Return the (x, y) coordinate for the center point of the cell that contains the specified text.  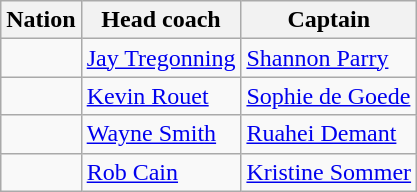
Head coach (161, 20)
Sophie de Goede (329, 96)
Jay Tregonning (161, 58)
Shannon Parry (329, 58)
Kristine Sommer (329, 172)
Kevin Rouet (161, 96)
Captain (329, 20)
Rob Cain (161, 172)
Nation (41, 20)
Ruahei Demant (329, 134)
Wayne Smith (161, 134)
